Provide the (X, Y) coordinate of the cell's center where the given text is located.  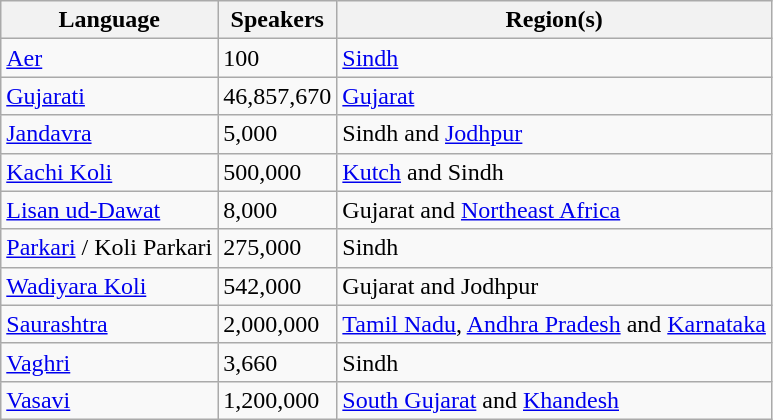
Vaghri (110, 362)
Vasavi (110, 400)
South Gujarat and Khandesh (554, 400)
Lisan ud-Dawat (110, 210)
Wadiyara Koli (110, 286)
275,000 (278, 248)
46,857,670 (278, 96)
542,000 (278, 286)
Region(s) (554, 20)
Language (110, 20)
Jandavra (110, 134)
5,000 (278, 134)
Gujarati (110, 96)
1,200,000 (278, 400)
Kachi Koli (110, 172)
Gujarat (554, 96)
2,000,000 (278, 324)
Speakers (278, 20)
Sindh and Jodhpur (554, 134)
100 (278, 58)
Kutch and Sindh (554, 172)
Gujarat and Northeast Africa (554, 210)
Parkari / Koli Parkari (110, 248)
Tamil Nadu, Andhra Pradesh and Karnataka (554, 324)
Saurashtra (110, 324)
Gujarat and Jodhpur (554, 286)
500,000 (278, 172)
8,000 (278, 210)
Aer (110, 58)
3,660 (278, 362)
